Return [x, y] of the center of cell containing provided text 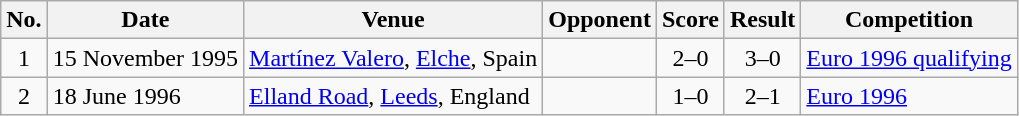
Venue [394, 20]
2–1 [762, 96]
Martínez Valero, Elche, Spain [394, 58]
Date [145, 20]
15 November 1995 [145, 58]
Score [690, 20]
Competition [909, 20]
Elland Road, Leeds, England [394, 96]
Opponent [600, 20]
2 [24, 96]
3–0 [762, 58]
Euro 1996 qualifying [909, 58]
Result [762, 20]
1 [24, 58]
No. [24, 20]
2–0 [690, 58]
1–0 [690, 96]
18 June 1996 [145, 96]
Euro 1996 [909, 96]
